Search for the cell housing the specified text and yield its (x, y) center coordinate. 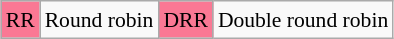
DRR (186, 20)
Round robin (100, 20)
Double round robin (303, 20)
RR (20, 20)
